Detect which cell encompasses the target text, then output its (X, Y) center coordinate. 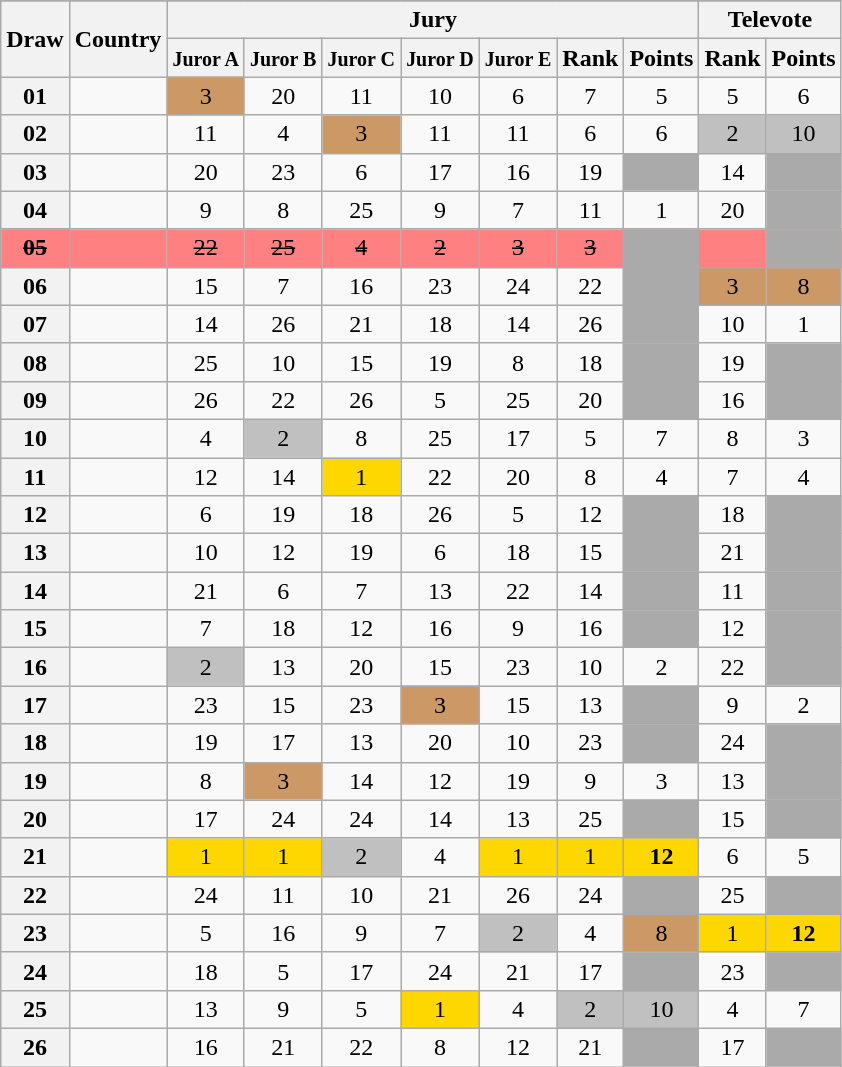
05 (35, 248)
04 (35, 210)
07 (35, 324)
Juror B (283, 58)
Juror C (362, 58)
06 (35, 286)
Draw (35, 39)
Juror D (440, 58)
08 (35, 362)
Juror A (206, 58)
03 (35, 172)
09 (35, 400)
Country (118, 39)
Televote (770, 20)
02 (35, 134)
Jury (433, 20)
01 (35, 96)
Juror E (518, 58)
